Find where the given text appears and provide that cell's center as (x, y) coordinate. 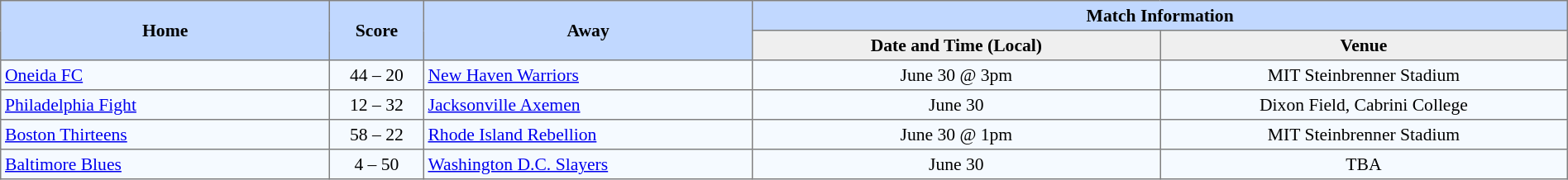
Match Information (1159, 16)
June 30 @ 1pm (956, 135)
Home (165, 31)
Oneida FC (165, 75)
58 – 22 (377, 135)
Venue (1365, 45)
Philadelphia Fight (165, 105)
Washington D.C. Slayers (588, 164)
4 – 50 (377, 164)
Date and Time (Local) (956, 45)
Rhode Island Rebellion (588, 135)
Dixon Field, Cabrini College (1365, 105)
June 30 @ 3pm (956, 75)
12 – 32 (377, 105)
Jacksonville Axemen (588, 105)
44 – 20 (377, 75)
Boston Thirteens (165, 135)
TBA (1365, 164)
Away (588, 31)
Baltimore Blues (165, 164)
Score (377, 31)
New Haven Warriors (588, 75)
